Identify which cell holds the provided text, then report its [x, y] central coordinate. 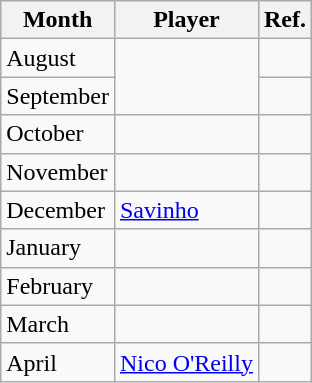
Ref. [284, 20]
Savinho [186, 210]
November [58, 172]
February [58, 286]
August [58, 58]
January [58, 248]
Nico O'Reilly [186, 362]
September [58, 96]
Player [186, 20]
December [58, 210]
March [58, 324]
October [58, 134]
Month [58, 20]
April [58, 362]
